From the cell containing the given text, extract its center point as [x, y] coordinate. 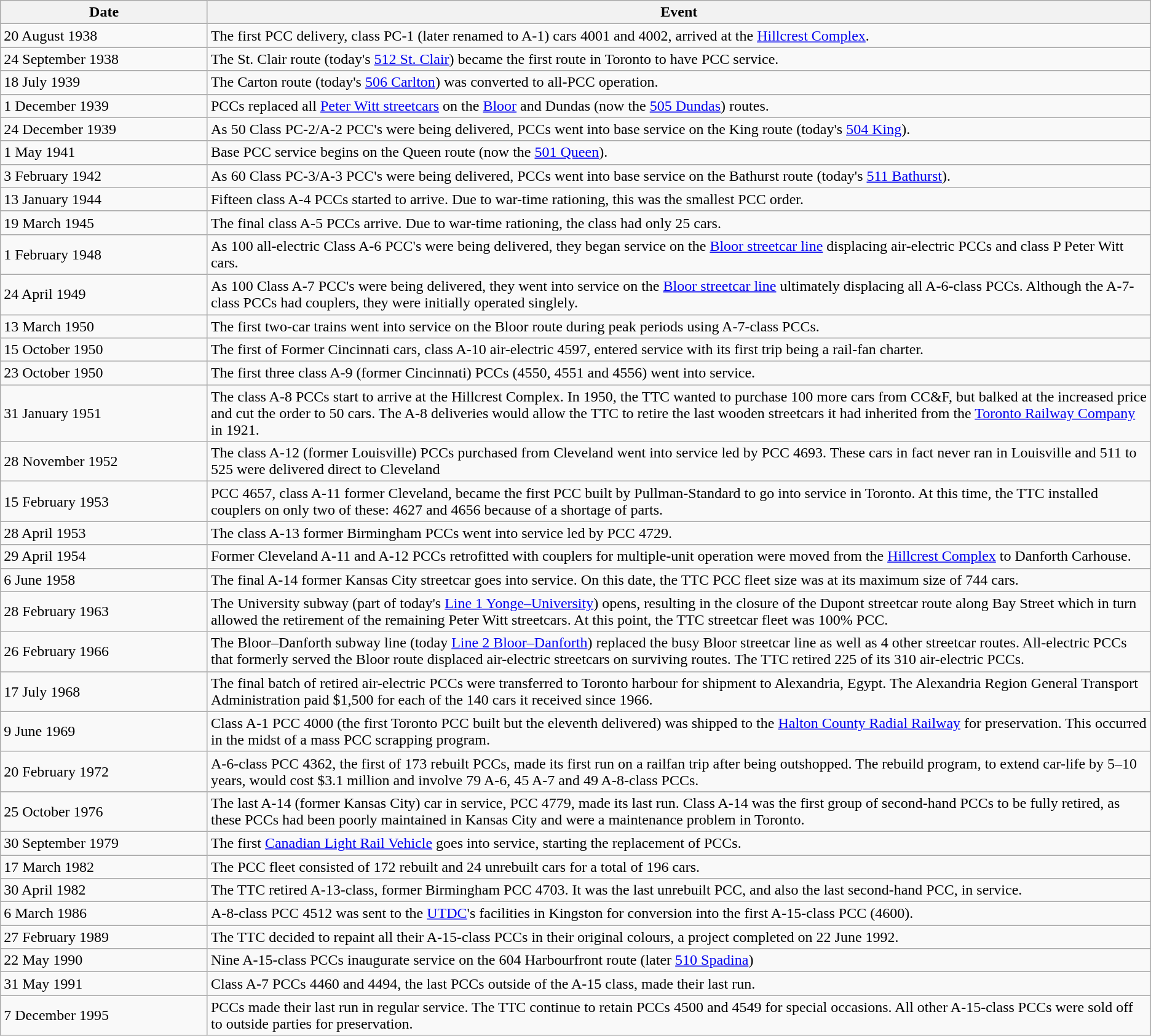
The final A-14 former Kansas City streetcar goes into service. On this date, the TTC PCC fleet size was at its maximum size of 744 cars. [679, 580]
9 June 1969 [105, 732]
31 January 1951 [105, 413]
24 December 1939 [105, 129]
27 February 1989 [105, 937]
7 December 1995 [105, 1016]
The first of Former Cincinnati cars, class A-10 air-electric 4597, entered service with its first trip being a rail-fan charter. [679, 350]
3 February 1942 [105, 176]
28 November 1952 [105, 461]
As 60 Class PC-3/A-3 PCC's were being delivered, PCCs went into base service on the Bathurst route (today's 511 Bathurst). [679, 176]
The class A-13 former Birmingham PCCs went into service led by PCC 4729. [679, 533]
18 July 1939 [105, 82]
The Carton route (today's 506 Carlton) was converted to all-PCC operation. [679, 82]
As 50 Class PC-2/A-2 PCC's were being delivered, PCCs went into base service on the King route (today's 504 King). [679, 129]
The first PCC delivery, class PC-1 (later renamed to A-1) cars 4001 and 4002, arrived at the Hillcrest Complex. [679, 36]
Fifteen class A-4 PCCs started to arrive. Due to war-time rationing, this was the smallest PCC order. [679, 199]
22 May 1990 [105, 960]
20 August 1938 [105, 36]
19 March 1945 [105, 223]
13 March 1950 [105, 326]
Date [105, 12]
25 October 1976 [105, 812]
Nine A-15-class PCCs inaugurate service on the 604 Harbourfront route (later 510 Spadina) [679, 960]
Class A-7 PCCs 4460 and 4494, the last PCCs outside of the A-15 class, made their last run. [679, 984]
26 February 1966 [105, 652]
6 June 1958 [105, 580]
Former Cleveland A-11 and A-12 PCCs retrofitted with couplers for multiple-unit operation were moved from the Hillcrest Complex to Danforth Carhouse. [679, 556]
The TTC decided to repaint all their A-15-class PCCs in their original colours, a project completed on 22 June 1992. [679, 937]
17 July 1968 [105, 691]
24 September 1938 [105, 59]
The TTC retired A-13-class, former Birmingham PCC 4703. It was the last unrebuilt PCC, and also the last second-hand PCC, in service. [679, 890]
The PCC fleet consisted of 172 rebuilt and 24 unrebuilt cars for a total of 196 cars. [679, 866]
The final class A-5 PCCs arrive. Due to war-time rationing, the class had only 25 cars. [679, 223]
The first two-car trains went into service on the Bloor route during peak periods using A-7-class PCCs. [679, 326]
30 September 1979 [105, 843]
1 December 1939 [105, 106]
6 March 1986 [105, 914]
29 April 1954 [105, 556]
1 May 1941 [105, 152]
PCCs replaced all Peter Witt streetcars on the Bloor and Dundas (now the 505 Dundas) routes. [679, 106]
23 October 1950 [105, 373]
The St. Clair route (today's 512 St. Clair) became the first route in Toronto to have PCC service. [679, 59]
15 February 1953 [105, 502]
28 April 1953 [105, 533]
28 February 1963 [105, 611]
20 February 1972 [105, 771]
30 April 1982 [105, 890]
24 April 1949 [105, 294]
13 January 1944 [105, 199]
1 February 1948 [105, 255]
The first Canadian Light Rail Vehicle goes into service, starting the replacement of PCCs. [679, 843]
17 March 1982 [105, 866]
Base PCC service begins on the Queen route (now the 501 Queen). [679, 152]
31 May 1991 [105, 984]
The first three class A-9 (former Cincinnati) PCCs (4550, 4551 and 4556) went into service. [679, 373]
15 October 1950 [105, 350]
A-8-class PCC 4512 was sent to the UTDC's facilities in Kingston for conversion into the first A-15-class PCC (4600). [679, 914]
Event [679, 12]
